Return (X, Y) of the center of cell containing provided text 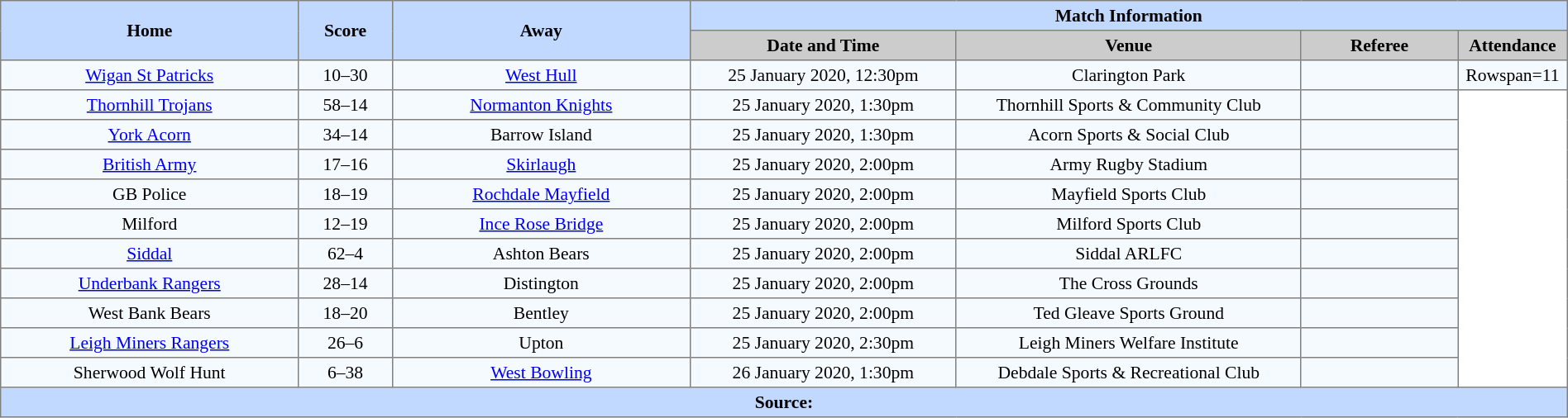
28–14 (346, 283)
Date and Time (823, 45)
Thornhill Sports & Community Club (1128, 105)
Rowspan=11 (1513, 75)
British Army (150, 164)
West Hull (541, 75)
26 January 2020, 1:30pm (823, 373)
Referee (1379, 45)
Siddal (150, 254)
Clarington Park (1128, 75)
26–6 (346, 343)
12–19 (346, 224)
Leigh Miners Welfare Institute (1128, 343)
Match Information (1128, 16)
17–16 (346, 164)
Debdale Sports & Recreational Club (1128, 373)
West Bank Bears (150, 313)
Milford (150, 224)
58–14 (346, 105)
Milford Sports Club (1128, 224)
Ince Rose Bridge (541, 224)
Score (346, 31)
Mayfield Sports Club (1128, 194)
Ted Gleave Sports Ground (1128, 313)
Away (541, 31)
Ashton Bears (541, 254)
York Acorn (150, 135)
Source: (784, 402)
6–38 (346, 373)
Leigh Miners Rangers (150, 343)
Thornhill Trojans (150, 105)
25 January 2020, 2:30pm (823, 343)
GB Police (150, 194)
Distington (541, 283)
25 January 2020, 12:30pm (823, 75)
18–20 (346, 313)
10–30 (346, 75)
Venue (1128, 45)
Bentley (541, 313)
62–4 (346, 254)
Barrow Island (541, 135)
Home (150, 31)
34–14 (346, 135)
Skirlaugh (541, 164)
Army Rugby Stadium (1128, 164)
The Cross Grounds (1128, 283)
West Bowling (541, 373)
18–19 (346, 194)
Upton (541, 343)
Sherwood Wolf Hunt (150, 373)
Wigan St Patricks (150, 75)
Underbank Rangers (150, 283)
Attendance (1513, 45)
Rochdale Mayfield (541, 194)
Acorn Sports & Social Club (1128, 135)
Normanton Knights (541, 105)
Siddal ARLFC (1128, 254)
